Find where the given text appears and provide that cell's center as (X, Y) coordinate. 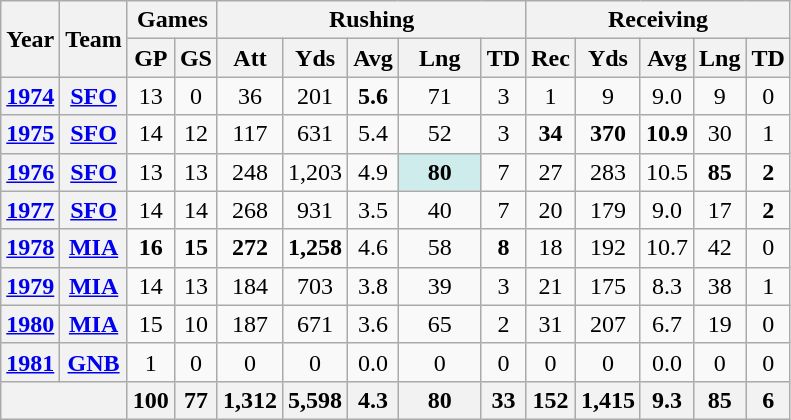
6 (768, 400)
10 (196, 324)
9.3 (666, 400)
3.5 (374, 210)
3.6 (374, 324)
201 (316, 96)
1974 (30, 96)
Att (250, 58)
671 (316, 324)
1977 (30, 210)
179 (608, 210)
GS (196, 58)
283 (608, 172)
5,598 (316, 400)
5.6 (374, 96)
268 (250, 210)
17 (720, 210)
GNB (94, 362)
8 (503, 248)
4.6 (374, 248)
20 (551, 210)
38 (720, 286)
631 (316, 134)
34 (551, 134)
175 (608, 286)
272 (250, 248)
1976 (30, 172)
1975 (30, 134)
187 (250, 324)
1980 (30, 324)
Rec (551, 58)
931 (316, 210)
6.7 (666, 324)
1,258 (316, 248)
703 (316, 286)
1,312 (250, 400)
1,203 (316, 172)
192 (608, 248)
100 (150, 400)
370 (608, 134)
Rushing (371, 20)
4.3 (374, 400)
39 (440, 286)
GP (150, 58)
27 (551, 172)
16 (150, 248)
184 (250, 286)
248 (250, 172)
152 (551, 400)
1,415 (608, 400)
Year (30, 39)
21 (551, 286)
117 (250, 134)
5.4 (374, 134)
10.9 (666, 134)
31 (551, 324)
Games (172, 20)
1978 (30, 248)
19 (720, 324)
36 (250, 96)
8.3 (666, 286)
12 (196, 134)
10.7 (666, 248)
33 (503, 400)
65 (440, 324)
77 (196, 400)
207 (608, 324)
52 (440, 134)
1981 (30, 362)
10.5 (666, 172)
30 (720, 134)
Receiving (658, 20)
71 (440, 96)
18 (551, 248)
40 (440, 210)
58 (440, 248)
1979 (30, 286)
4.9 (374, 172)
42 (720, 248)
Team (94, 39)
3.8 (374, 286)
